For the text-containing cell, return its midpoint in (x, y) coordinate format. 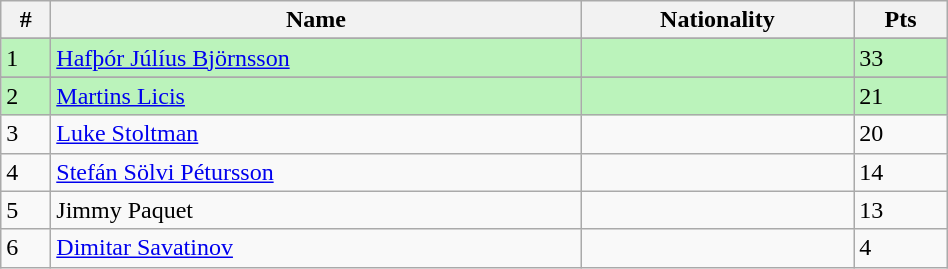
Hafþór Júlíus Björnsson (316, 58)
# (26, 20)
Martins Licis (316, 96)
5 (26, 210)
6 (26, 248)
Stefán Sölvi Pétursson (316, 172)
14 (900, 172)
13 (900, 210)
Luke Stoltman (316, 134)
3 (26, 134)
21 (900, 96)
Dimitar Savatinov (316, 248)
Name (316, 20)
Nationality (718, 20)
Jimmy Paquet (316, 210)
1 (26, 58)
2 (26, 96)
Pts (900, 20)
33 (900, 58)
20 (900, 134)
